Determine the [x, y] coordinate at the center of the cell enclosing the given text.  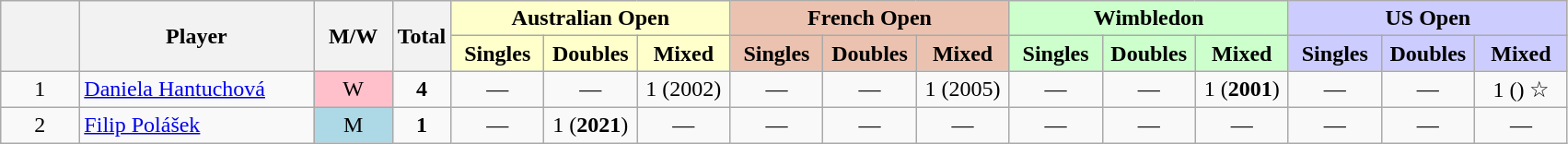
W [354, 90]
French Open [869, 18]
1 (2021) [591, 125]
M/W [354, 36]
4 [422, 90]
Australian Open [591, 18]
Player [197, 36]
1 (2005) [963, 90]
Daniela Hantuchová [197, 90]
2 [41, 125]
US Open [1427, 18]
Total [422, 36]
1 (2001) [1241, 90]
Filip Polášek [197, 125]
1 (2002) [683, 90]
1 () ☆ [1521, 90]
Wimbledon [1149, 18]
M [354, 125]
